From the cell containing the given text, extract its center point as (X, Y) coordinate. 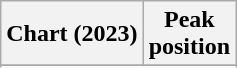
Chart (2023) (72, 34)
Peakposition (189, 34)
